Find where the given text appears and provide that cell's center as (x, y) coordinate. 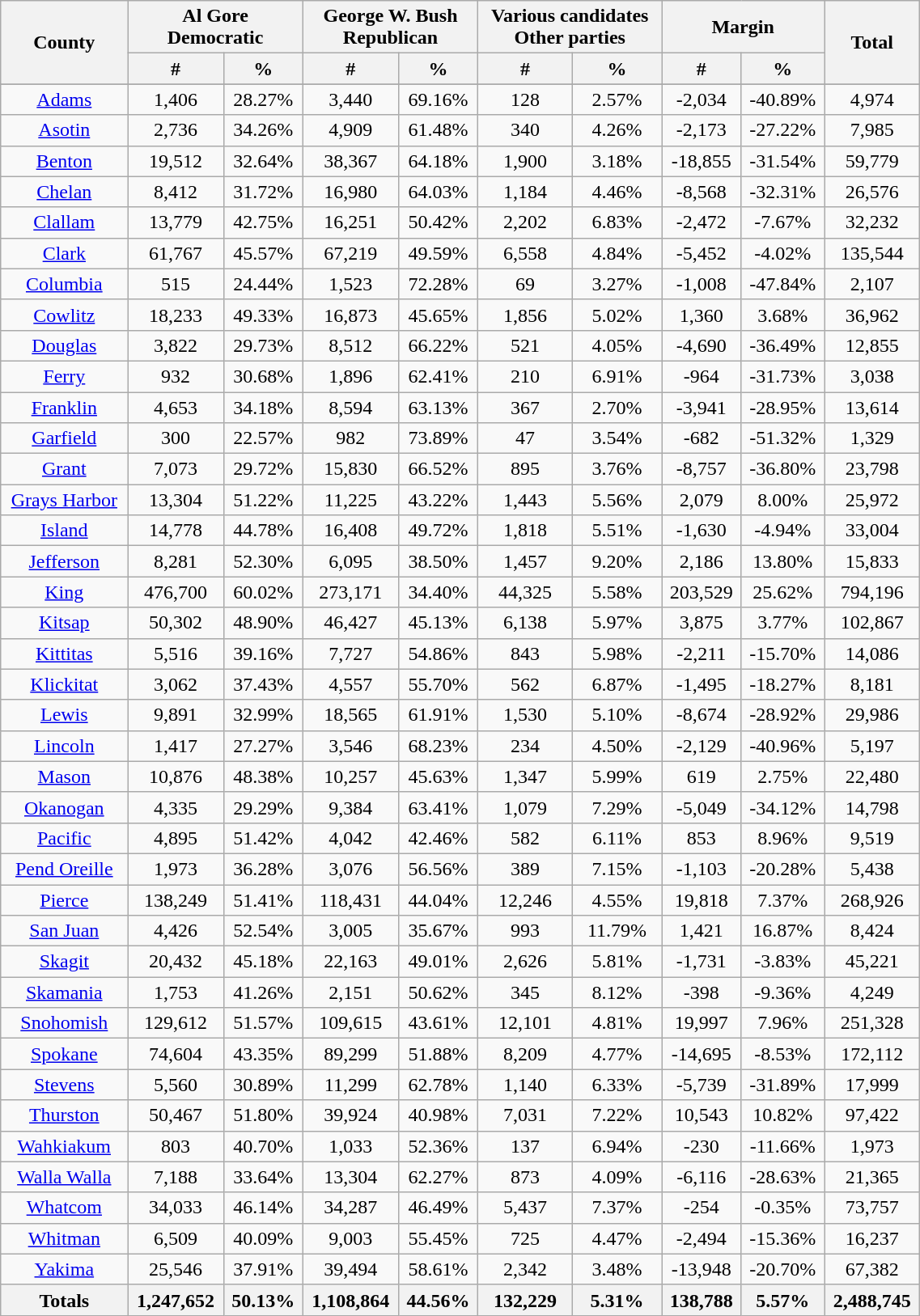
135,544 (872, 253)
4.05% (617, 345)
50.62% (438, 992)
1,523 (350, 284)
38,367 (350, 161)
48.38% (263, 776)
50.13% (263, 1300)
-964 (702, 376)
24.44% (263, 284)
268,926 (872, 900)
22,163 (350, 962)
-18,855 (702, 161)
5.10% (617, 715)
49.33% (263, 315)
-14,695 (702, 1054)
2,736 (176, 130)
42.46% (438, 838)
1,406 (176, 99)
138,788 (702, 1300)
29,986 (872, 715)
60.02% (263, 592)
476,700 (176, 592)
-36.80% (783, 469)
3,005 (350, 931)
69.16% (438, 99)
19,997 (702, 1023)
39,924 (350, 1115)
73,757 (872, 1208)
1,753 (176, 992)
33.64% (263, 1177)
2,107 (872, 284)
1,140 (526, 1085)
109,615 (350, 1023)
Island (65, 531)
251,328 (872, 1023)
11,299 (350, 1085)
5.51% (617, 531)
45.63% (438, 776)
5,438 (872, 869)
54.86% (438, 654)
45.65% (438, 315)
-47.84% (783, 284)
2.70% (617, 407)
55.70% (438, 684)
56.56% (438, 869)
521 (526, 345)
40.98% (438, 1115)
Kitsap (65, 623)
3,038 (872, 376)
30.89% (263, 1085)
-230 (702, 1146)
6,138 (526, 623)
-31.54% (783, 161)
45.13% (438, 623)
Totals (65, 1300)
4.55% (617, 900)
9.20% (617, 561)
2,626 (526, 962)
50,302 (176, 623)
51.22% (263, 500)
Clark (65, 253)
-28.95% (783, 407)
29.29% (263, 807)
Lewis (65, 715)
8.00% (783, 500)
38.50% (438, 561)
8.12% (617, 992)
210 (526, 376)
44.04% (438, 900)
-1,103 (702, 869)
66.22% (438, 345)
35.67% (438, 931)
-8,568 (702, 192)
7.22% (617, 1115)
-15.70% (783, 654)
1,443 (526, 500)
15,833 (872, 561)
-2,034 (702, 99)
37.91% (263, 1269)
Douglas (65, 345)
14,778 (176, 531)
4.77% (617, 1054)
Franklin (65, 407)
32.64% (263, 161)
42.75% (263, 222)
52.30% (263, 561)
Snohomish (65, 1023)
4,653 (176, 407)
19,818 (702, 900)
-13,948 (702, 1269)
993 (526, 931)
6.33% (617, 1085)
50.42% (438, 222)
-7.67% (783, 222)
4,249 (872, 992)
36.28% (263, 869)
5.98% (617, 654)
619 (702, 776)
8,412 (176, 192)
9,519 (872, 838)
25,546 (176, 1269)
16,980 (350, 192)
Whatcom (65, 1208)
Spokane (65, 1054)
340 (526, 130)
3.68% (783, 315)
9,003 (350, 1238)
7,031 (526, 1115)
562 (526, 684)
-682 (702, 438)
2,488,745 (872, 1300)
-254 (702, 1208)
16,408 (350, 531)
4,557 (350, 684)
64.18% (438, 161)
47 (526, 438)
King (65, 592)
-3.83% (783, 962)
17,999 (872, 1085)
7.15% (617, 869)
3,822 (176, 345)
61.48% (438, 130)
8,181 (872, 684)
273,171 (350, 592)
5,560 (176, 1085)
-40.89% (783, 99)
6,558 (526, 253)
Various candidatesOther parties (570, 28)
3,875 (702, 623)
13,614 (872, 407)
5.31% (617, 1300)
51.88% (438, 1054)
1,079 (526, 807)
725 (526, 1238)
129,612 (176, 1023)
4.47% (617, 1238)
Al GoreDemocratic (215, 28)
4.46% (617, 192)
16,873 (350, 315)
6.11% (617, 838)
16.87% (783, 931)
982 (350, 438)
6.83% (617, 222)
102,867 (872, 623)
Garfield (65, 438)
843 (526, 654)
45.57% (263, 253)
16,237 (872, 1238)
Klickitat (65, 684)
6,095 (350, 561)
-3,941 (702, 407)
12,855 (872, 345)
74,604 (176, 1054)
Columbia (65, 284)
-2,472 (702, 222)
3.27% (617, 284)
3,546 (350, 746)
63.13% (438, 407)
803 (176, 1146)
-27.22% (783, 130)
-2,173 (702, 130)
5.56% (617, 500)
203,529 (702, 592)
4,895 (176, 838)
7,188 (176, 1177)
67,219 (350, 253)
49.01% (438, 962)
10.82% (783, 1115)
6.91% (617, 376)
234 (526, 746)
-1,630 (702, 531)
515 (176, 284)
-0.35% (783, 1208)
5.97% (617, 623)
2,079 (702, 500)
13.80% (783, 561)
-4.02% (783, 253)
1,457 (526, 561)
22.57% (263, 438)
13,779 (176, 222)
9,891 (176, 715)
Yakima (65, 1269)
1,108,864 (350, 1300)
39.16% (263, 654)
43.61% (438, 1023)
-5,049 (702, 807)
367 (526, 407)
-9.36% (783, 992)
62.41% (438, 376)
2,186 (702, 561)
14,798 (872, 807)
5.58% (617, 592)
-4,690 (702, 345)
21,365 (872, 1177)
-6,116 (702, 1177)
36,962 (872, 315)
31.72% (263, 192)
3,440 (350, 99)
46.49% (438, 1208)
Pend Oreille (65, 869)
4,974 (872, 99)
49.72% (438, 531)
7,985 (872, 130)
18,233 (176, 315)
34.40% (438, 592)
37.43% (263, 684)
4,909 (350, 130)
44,325 (526, 592)
48.90% (263, 623)
26,576 (872, 192)
128 (526, 99)
8,209 (526, 1054)
34,033 (176, 1208)
-18.27% (783, 684)
4.09% (617, 1177)
-2,494 (702, 1238)
-5,452 (702, 253)
389 (526, 869)
18,565 (350, 715)
Skamania (65, 992)
5,437 (526, 1208)
1,900 (526, 161)
2,151 (350, 992)
San Juan (65, 931)
-2,129 (702, 746)
7.96% (783, 1023)
Pierce (65, 900)
14,086 (872, 654)
55.45% (438, 1238)
23,798 (872, 469)
29.72% (263, 469)
132,229 (526, 1300)
61.91% (438, 715)
33,004 (872, 531)
20,432 (176, 962)
5,197 (872, 746)
51.57% (263, 1023)
1,033 (350, 1146)
5.57% (783, 1300)
-36.49% (783, 345)
45.18% (263, 962)
25.62% (783, 592)
28.27% (263, 99)
2,342 (526, 1269)
Mason (65, 776)
5.81% (617, 962)
Thurston (65, 1115)
853 (702, 838)
89,299 (350, 1054)
11,225 (350, 500)
1,329 (872, 438)
172,112 (872, 1054)
63.41% (438, 807)
10,257 (350, 776)
-40.96% (783, 746)
4.81% (617, 1023)
22,480 (872, 776)
72.28% (438, 284)
1,247,652 (176, 1300)
1,347 (526, 776)
40.70% (263, 1146)
97,422 (872, 1115)
5.02% (617, 315)
4.84% (617, 253)
794,196 (872, 592)
8,424 (872, 931)
Asotin (65, 130)
4,335 (176, 807)
6.87% (617, 684)
Ferry (65, 376)
45,221 (872, 962)
12,246 (526, 900)
15,830 (350, 469)
County (65, 42)
Jefferson (65, 561)
19,512 (176, 161)
-8.53% (783, 1054)
2,202 (526, 222)
-34.12% (783, 807)
25,972 (872, 500)
3.48% (617, 1269)
62.27% (438, 1177)
Margin (743, 28)
30.68% (263, 376)
Adams (65, 99)
-28.63% (783, 1177)
7,073 (176, 469)
Chelan (65, 192)
Cowlitz (65, 315)
10,543 (702, 1115)
8.96% (783, 838)
58.61% (438, 1269)
138,249 (176, 900)
3.77% (783, 623)
44.78% (263, 531)
George W. BushRepublican (390, 28)
-31.89% (783, 1085)
32,232 (872, 222)
51.42% (263, 838)
3.76% (617, 469)
Kittitas (65, 654)
-2,211 (702, 654)
61,767 (176, 253)
-8,674 (702, 715)
2.57% (617, 99)
32.99% (263, 715)
68.23% (438, 746)
62.78% (438, 1085)
Total (872, 42)
5,516 (176, 654)
1,360 (702, 315)
-1,495 (702, 684)
Stevens (65, 1085)
46,427 (350, 623)
46.14% (263, 1208)
1,896 (350, 376)
3.18% (617, 161)
1,530 (526, 715)
Benton (65, 161)
-32.31% (783, 192)
Walla Walla (65, 1177)
1,184 (526, 192)
-20.28% (783, 869)
43.35% (263, 1054)
-8,757 (702, 469)
8,281 (176, 561)
34.18% (263, 407)
Pacific (65, 838)
5.99% (617, 776)
11.79% (617, 931)
-28.92% (783, 715)
16,251 (350, 222)
3.54% (617, 438)
59,779 (872, 161)
51.80% (263, 1115)
6.94% (617, 1146)
Whitman (65, 1238)
40.09% (263, 1238)
Okanogan (65, 807)
12,101 (526, 1023)
52.54% (263, 931)
3,062 (176, 684)
49.59% (438, 253)
8,512 (350, 345)
-1,008 (702, 284)
-31.73% (783, 376)
64.03% (438, 192)
2.75% (783, 776)
34,287 (350, 1208)
345 (526, 992)
52.36% (438, 1146)
29.73% (263, 345)
137 (526, 1146)
7,727 (350, 654)
300 (176, 438)
41.26% (263, 992)
Grant (65, 469)
51.41% (263, 900)
44.56% (438, 1300)
4.26% (617, 130)
Clallam (65, 222)
10,876 (176, 776)
873 (526, 1177)
8,594 (350, 407)
7.29% (617, 807)
-398 (702, 992)
43.22% (438, 500)
67,382 (872, 1269)
Skagit (65, 962)
73.89% (438, 438)
-1,731 (702, 962)
1,417 (176, 746)
66.52% (438, 469)
4.50% (617, 746)
39,494 (350, 1269)
-15.36% (783, 1238)
-20.70% (783, 1269)
932 (176, 376)
-11.66% (783, 1146)
4,426 (176, 931)
-51.32% (783, 438)
1,856 (526, 315)
1,421 (702, 931)
1,818 (526, 531)
-4.94% (783, 531)
Grays Harbor (65, 500)
50,467 (176, 1115)
118,431 (350, 900)
Wahkiakum (65, 1146)
3,076 (350, 869)
4,042 (350, 838)
9,384 (350, 807)
27.27% (263, 746)
69 (526, 284)
Lincoln (65, 746)
-5,739 (702, 1085)
895 (526, 469)
34.26% (263, 130)
6,509 (176, 1238)
582 (526, 838)
